Identify which cell holds the provided text, then report its [X, Y] central coordinate. 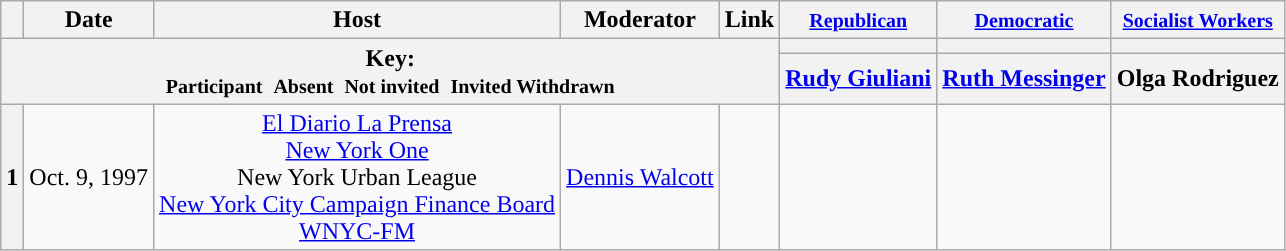
Moderator [640, 20]
Ruth Messinger [1024, 78]
Olga Rodriguez [1198, 78]
Republican [858, 20]
Democratic [1024, 20]
Key: Participant Absent Not invited Invited Withdrawn [390, 72]
Dennis Walcott [640, 177]
1 [12, 177]
Date [89, 20]
Rudy Giuliani [858, 78]
Socialist Workers [1198, 20]
Link [749, 20]
El Diario La PrensaNew York OneNew York Urban LeagueNew York City Campaign Finance BoardWNYC-FM [358, 177]
Host [358, 20]
Oct. 9, 1997 [89, 177]
